Identify which cell holds the provided text, then report its [x, y] central coordinate. 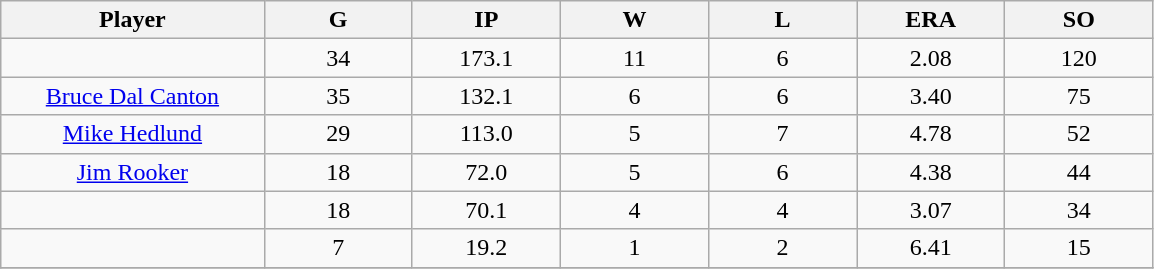
75 [1079, 96]
W [634, 20]
Mike Hedlund [132, 134]
6.41 [931, 248]
72.0 [486, 172]
IP [486, 20]
L [782, 20]
29 [338, 134]
2.08 [931, 58]
11 [634, 58]
44 [1079, 172]
35 [338, 96]
4.78 [931, 134]
52 [1079, 134]
Bruce Dal Canton [132, 96]
G [338, 20]
70.1 [486, 210]
3.40 [931, 96]
4.38 [931, 172]
19.2 [486, 248]
ERA [931, 20]
Player [132, 20]
2 [782, 248]
113.0 [486, 134]
173.1 [486, 58]
SO [1079, 20]
132.1 [486, 96]
120 [1079, 58]
1 [634, 248]
3.07 [931, 210]
15 [1079, 248]
Jim Rooker [132, 172]
